Locate the cell with the specified text and output its (x, y) center coordinate. 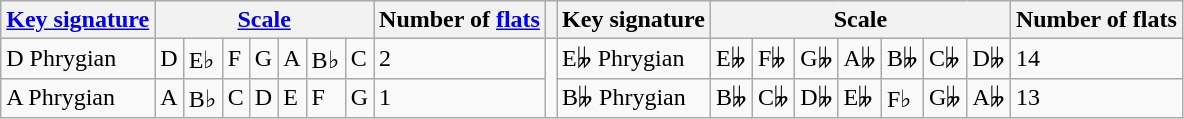
E𝄫 Phrygian (634, 59)
E (292, 98)
B𝄫 Phrygian (634, 98)
A Phrygian (78, 98)
F♭ (902, 98)
1 (460, 98)
2 (460, 59)
F𝄫 (774, 59)
13 (1096, 98)
D Phrygian (78, 59)
14 (1096, 59)
E♭ (202, 59)
